Find where the given text appears and provide that cell's center as (x, y) coordinate. 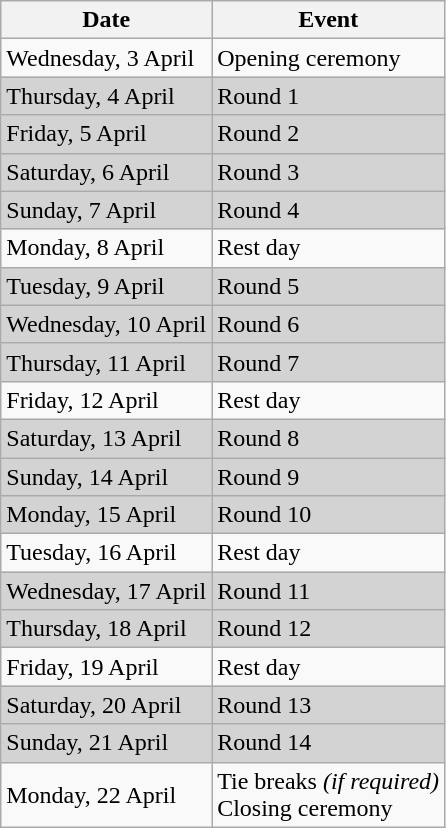
Saturday, 6 April (106, 172)
Tie breaks (if required) Closing ceremony (328, 794)
Friday, 12 April (106, 400)
Round 5 (328, 286)
Date (106, 20)
Sunday, 21 April (106, 743)
Opening ceremony (328, 58)
Saturday, 13 April (106, 438)
Monday, 15 April (106, 515)
Round 11 (328, 591)
Tuesday, 9 April (106, 286)
Tuesday, 16 April (106, 553)
Thursday, 18 April (106, 629)
Round 14 (328, 743)
Wednesday, 17 April (106, 591)
Round 2 (328, 134)
Thursday, 11 April (106, 362)
Round 6 (328, 324)
Round 1 (328, 96)
Thursday, 4 April (106, 96)
Round 8 (328, 438)
Round 3 (328, 172)
Sunday, 7 April (106, 210)
Sunday, 14 April (106, 477)
Event (328, 20)
Round 4 (328, 210)
Friday, 5 April (106, 134)
Round 7 (328, 362)
Wednesday, 3 April (106, 58)
Friday, 19 April (106, 667)
Round 10 (328, 515)
Round 12 (328, 629)
Saturday, 20 April (106, 705)
Round 13 (328, 705)
Monday, 8 April (106, 248)
Round 9 (328, 477)
Wednesday, 10 April (106, 324)
Monday, 22 April (106, 794)
